Determine the (X, Y) coordinate at the center of the cell enclosing the given text.  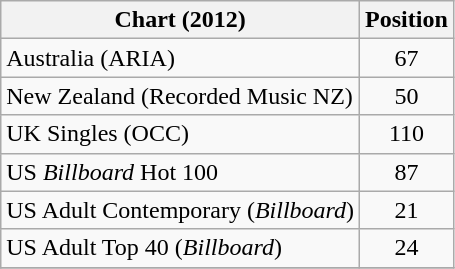
110 (407, 134)
US Billboard Hot 100 (180, 172)
US Adult Contemporary (Billboard) (180, 210)
24 (407, 248)
Australia (ARIA) (180, 58)
87 (407, 172)
50 (407, 96)
Position (407, 20)
New Zealand (Recorded Music NZ) (180, 96)
US Adult Top 40 (Billboard) (180, 248)
67 (407, 58)
UK Singles (OCC) (180, 134)
Chart (2012) (180, 20)
21 (407, 210)
